Output the (x, y) coordinate of the center of the cell containing the given text.  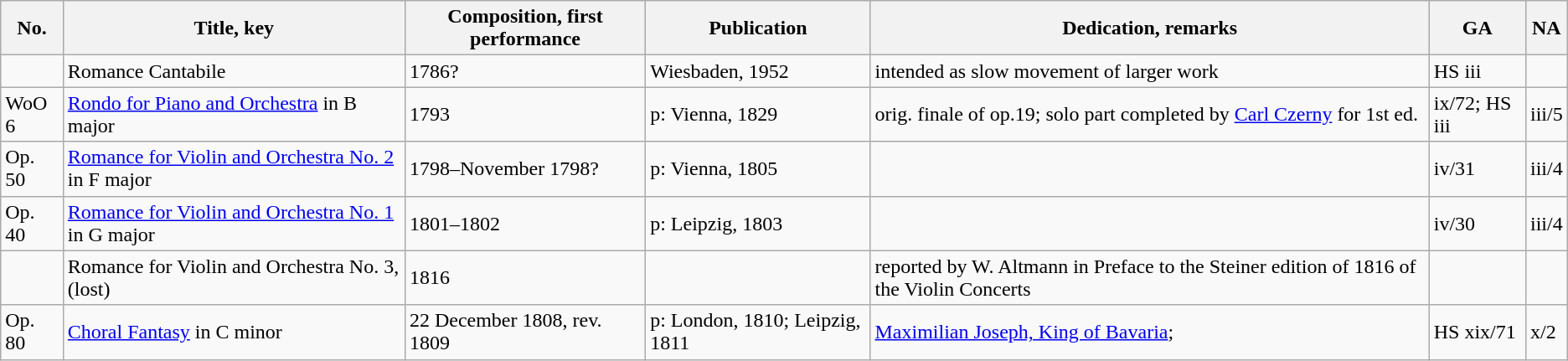
Rondo for Piano and Orchestra in B major (234, 114)
ix/72; HS iii (1478, 114)
Romance for Violin and Orchestra No. 3, (lost) (234, 278)
Op. 50 (32, 169)
Title, key (234, 28)
HS xix/71 (1478, 332)
Op. 80 (32, 332)
iv/31 (1478, 169)
HS iii (1478, 71)
iv/30 (1478, 223)
reported by W. Altmann in Preface to the Steiner edition of 1816 of the Violin Concerts (1149, 278)
Choral Fantasy in C minor (234, 332)
1801–1802 (524, 223)
p: Vienna, 1805 (758, 169)
iii/5 (1546, 114)
p: London, 1810; Leipzig, 1811 (758, 332)
GA (1478, 28)
1798–November 1798? (524, 169)
Maximilian Joseph, King of Bavaria; (1149, 332)
orig. finale of op.19; solo part completed by Carl Czerny for 1st ed. (1149, 114)
1786? (524, 71)
x/2 (1546, 332)
NA (1546, 28)
intended as slow movement of larger work (1149, 71)
p: Vienna, 1829 (758, 114)
22 December 1808, rev. 1809 (524, 332)
1793 (524, 114)
Composition, first performance (524, 28)
Dedication, remarks (1149, 28)
Publication (758, 28)
Romance for Violin and Orchestra No. 2 in F major (234, 169)
Romance for Violin and Orchestra No. 1 in G major (234, 223)
p: Leipzig, 1803 (758, 223)
1816 (524, 278)
Op. 40 (32, 223)
Wiesbaden, 1952 (758, 71)
WoO 6 (32, 114)
No. (32, 28)
Romance Cantabile (234, 71)
